Return the (X, Y) coordinate for the center point of the cell that contains the specified text.  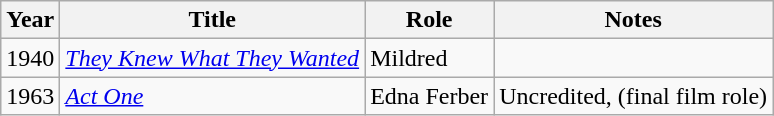
Mildred (430, 58)
Year (30, 20)
Uncredited, (final film role) (634, 96)
Role (430, 20)
Title (212, 20)
Edna Ferber (430, 96)
1963 (30, 96)
Act One (212, 96)
They Knew What They Wanted (212, 58)
1940 (30, 58)
Notes (634, 20)
